Return [x, y] of the center of cell containing provided text 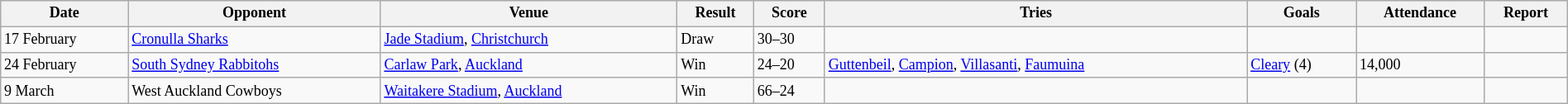
Attendance [1421, 13]
Date [65, 13]
Report [1527, 13]
Cronulla Sharks [255, 40]
17 February [65, 40]
Draw [716, 40]
Guttenbeil, Campion, Villasanti, Faumuina [1035, 64]
Opponent [255, 13]
Cleary (4) [1302, 64]
Goals [1302, 13]
14,000 [1421, 64]
24 February [65, 64]
Carlaw Park, Auckland [529, 64]
66–24 [789, 91]
Score [789, 13]
Result [716, 13]
9 March [65, 91]
24–20 [789, 64]
South Sydney Rabbitohs [255, 64]
Waitakere Stadium, Auckland [529, 91]
Jade Stadium, Christchurch [529, 40]
Tries [1035, 13]
30–30 [789, 40]
West Auckland Cowboys [255, 91]
Venue [529, 13]
